Determine the [X, Y] coordinate at the center of the cell enclosing the given text.  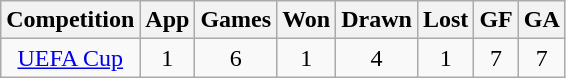
6 [236, 58]
Won [306, 20]
UEFA Cup [70, 58]
Competition [70, 20]
Games [236, 20]
Lost [445, 20]
GA [542, 20]
App [168, 20]
GF [496, 20]
4 [377, 58]
Drawn [377, 20]
